Pinpoint the cell where the given text exists, returning its [X, Y] midpoint coordinate. 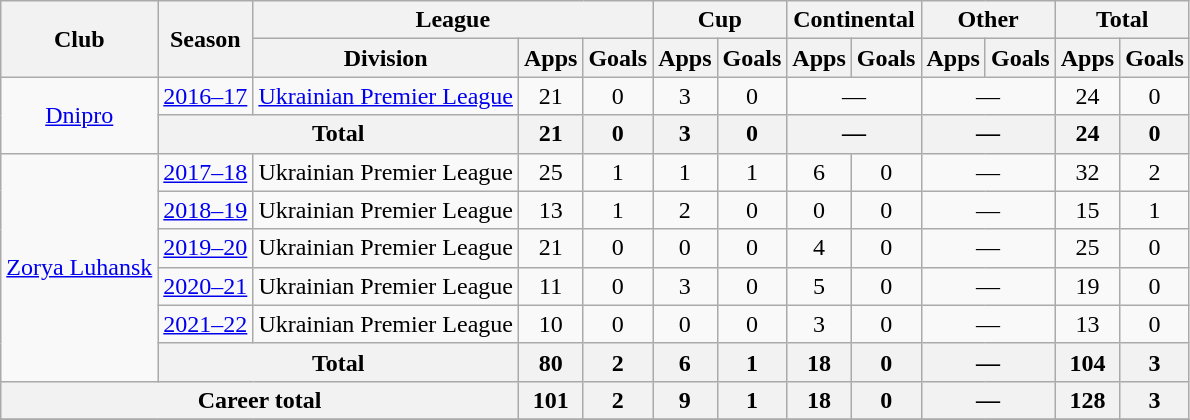
5 [819, 286]
9 [685, 400]
Division [386, 58]
19 [1087, 286]
128 [1087, 400]
80 [550, 362]
2019–20 [206, 248]
League [453, 20]
2016–17 [206, 96]
2017–18 [206, 172]
Season [206, 39]
32 [1087, 172]
2021–22 [206, 324]
Continental [854, 20]
Dnipro [80, 115]
104 [1087, 362]
101 [550, 400]
4 [819, 248]
10 [550, 324]
Other [988, 20]
15 [1087, 210]
Career total [260, 400]
2018–19 [206, 210]
2020–21 [206, 286]
Zorya Luhansk [80, 267]
11 [550, 286]
Club [80, 39]
Cup [720, 20]
